Find where the given text appears and provide that cell's center as (x, y) coordinate. 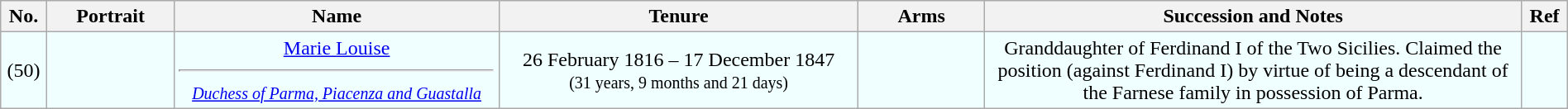
Succession and Notes (1253, 17)
Ref (1545, 17)
Arms (921, 17)
Portrait (111, 17)
(50) (24, 70)
Marie LouiseDuchess of Parma, Piacenza and Guastalla (337, 70)
No. (24, 17)
26 February 1816 – 17 December 1847(31 years, 9 months and 21 days) (678, 70)
Tenure (678, 17)
Name (337, 17)
